Find where the given text appears and provide that cell's center as [X, Y] coordinate. 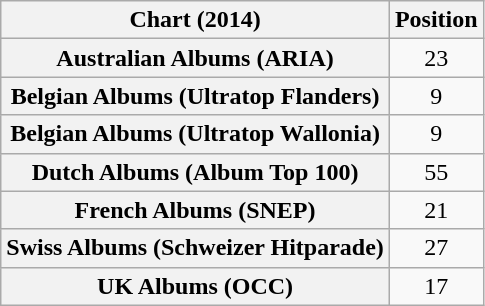
55 [436, 172]
Australian Albums (ARIA) [196, 58]
27 [436, 248]
17 [436, 286]
21 [436, 210]
Chart (2014) [196, 20]
Position [436, 20]
23 [436, 58]
French Albums (SNEP) [196, 210]
Belgian Albums (Ultratop Wallonia) [196, 134]
Dutch Albums (Album Top 100) [196, 172]
Swiss Albums (Schweizer Hitparade) [196, 248]
Belgian Albums (Ultratop Flanders) [196, 96]
UK Albums (OCC) [196, 286]
